Return the (x, y) coordinate for the center point of the cell that contains the specified text.  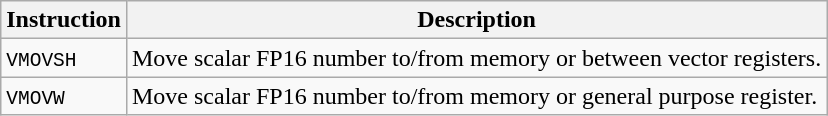
Instruction (64, 20)
VMOVSH (64, 58)
Description (476, 20)
Move scalar FP16 number to/from memory or general purpose register. (476, 96)
Move scalar FP16 number to/from memory or between vector registers. (476, 58)
VMOVW (64, 96)
